For the text-containing cell, return its midpoint in (X, Y) coordinate format. 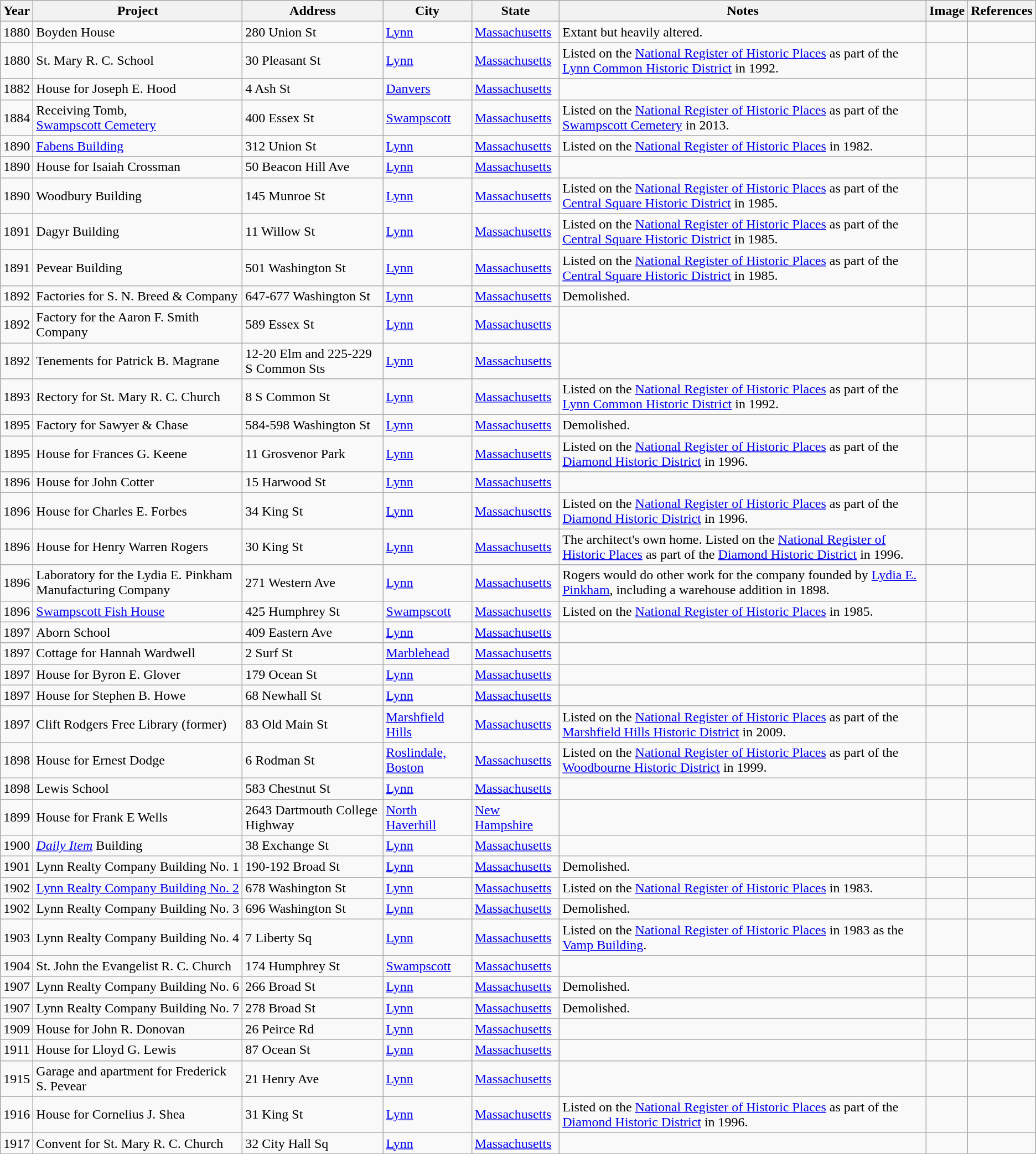
1909 (17, 1029)
1904 (17, 966)
584-598 Washington St (313, 425)
Aborn School (138, 632)
Listed on the National Register of Historic Places as part of the Marshfield Hills Historic District in 2009. (743, 724)
Danvers (427, 89)
Lynn Realty Company Building No. 3 (138, 909)
1903 (17, 937)
Swampscott Fish House (138, 611)
34 King St (313, 511)
House for Henry Warren Rogers (138, 547)
280 Union St (313, 32)
Listed on the National Register of Historic Places in 1983 as the Vamp Building. (743, 937)
696 Washington St (313, 909)
Year (17, 11)
32 City Hall Sq (313, 1143)
425 Humphrey St (313, 611)
Dagyr Building (138, 231)
1900 (17, 846)
30 King St (313, 547)
Listed on the National Register of Historic Places in 1985. (743, 611)
New Hampshire (515, 817)
589 Essex St (313, 324)
68 Newhall St (313, 695)
678 Washington St (313, 888)
4 Ash St (313, 89)
House for Joseph E. Hood (138, 89)
Listed on the National Register of Historic Places in 1982. (743, 146)
1915 (17, 1079)
Marblehead (427, 653)
Garage and apartment for Frederick S. Pevear (138, 1079)
11 Grosvenor Park (313, 454)
Factories for S. N. Breed & Company (138, 296)
Convent for St. Mary R. C. Church (138, 1143)
647-677 Washington St (313, 296)
501 Washington St (313, 268)
145 Munroe St (313, 196)
400 Essex St (313, 117)
Factory for Sawyer & Chase (138, 425)
Listed on the National Register of Historic Places as part of the Swampscott Cemetery in 2013. (743, 117)
Listed on the National Register of Historic Places as part of the Woodbourne Historic District in 1999. (743, 760)
7 Liberty Sq (313, 937)
Receiving Tomb,Swampscott Cemetery (138, 117)
2 Surf St (313, 653)
Marshfield Hills (427, 724)
Lewis School (138, 788)
City (427, 11)
Lynn Realty Company Building No. 2 (138, 888)
583 Chestnut St (313, 788)
House for Stephen B. Howe (138, 695)
21 Henry Ave (313, 1079)
Tenements for Patrick B. Magrane (138, 361)
38 Exchange St (313, 846)
174 Humphrey St (313, 966)
179 Ocean St (313, 674)
Rectory for St. Mary R. C. Church (138, 397)
31 King St (313, 1114)
30 Pleasant St (313, 61)
St. Mary R. C. School (138, 61)
Listed on the National Register of Historic Places in 1983. (743, 888)
House for Frank E Wells (138, 817)
1884 (17, 117)
Lynn Realty Company Building No. 4 (138, 937)
Project (138, 11)
1917 (17, 1143)
Rogers would do other work for the company founded by Lydia E. Pinkham, including a warehouse addition in 1898. (743, 583)
North Haverhill (427, 817)
House for John Cotter (138, 482)
409 Eastern Ave (313, 632)
The architect's own home. Listed on the National Register of Historic Places as part of the Diamond Historic District in 1996. (743, 547)
House for John R. Donovan (138, 1029)
Lynn Realty Company Building No. 6 (138, 987)
15 Harwood St (313, 482)
House for Isaiah Crossman (138, 167)
83 Old Main St (313, 724)
1916 (17, 1114)
1901 (17, 867)
Roslindale, Boston (427, 760)
Pevear Building (138, 268)
2643 Dartmouth College Highway (313, 817)
1899 (17, 817)
House for Charles E. Forbes (138, 511)
8 S Common St (313, 397)
Clift Rodgers Free Library (former) (138, 724)
Daily Item Building (138, 846)
House for Byron E. Glover (138, 674)
Notes (743, 11)
Boyden House (138, 32)
190-192 Broad St (313, 867)
1911 (17, 1050)
Laboratory for the Lydia E. Pinkham Manufacturing Company (138, 583)
Factory for the Aaron F. Smith Company (138, 324)
Cottage for Hannah Wardwell (138, 653)
11 Willow St (313, 231)
Fabens Building (138, 146)
87 Ocean St (313, 1050)
312 Union St (313, 146)
Lynn Realty Company Building No. 7 (138, 1008)
266 Broad St (313, 987)
Address (313, 11)
Lynn Realty Company Building No. 1 (138, 867)
50 Beacon Hill Ave (313, 167)
1882 (17, 89)
State (515, 11)
References (1002, 11)
Image (947, 11)
6 Rodman St (313, 760)
26 Peirce Rd (313, 1029)
1893 (17, 397)
House for Cornelius J. Shea (138, 1114)
House for Lloyd G. Lewis (138, 1050)
Woodbury Building (138, 196)
12-20 Elm and 225-229 S Common Sts (313, 361)
278 Broad St (313, 1008)
Extant but heavily altered. (743, 32)
House for Ernest Dodge (138, 760)
271 Western Ave (313, 583)
House for Frances G. Keene (138, 454)
St. John the Evangelist R. C. Church (138, 966)
